Determine the [x, y] coordinate at the center of the cell enclosing the given text.  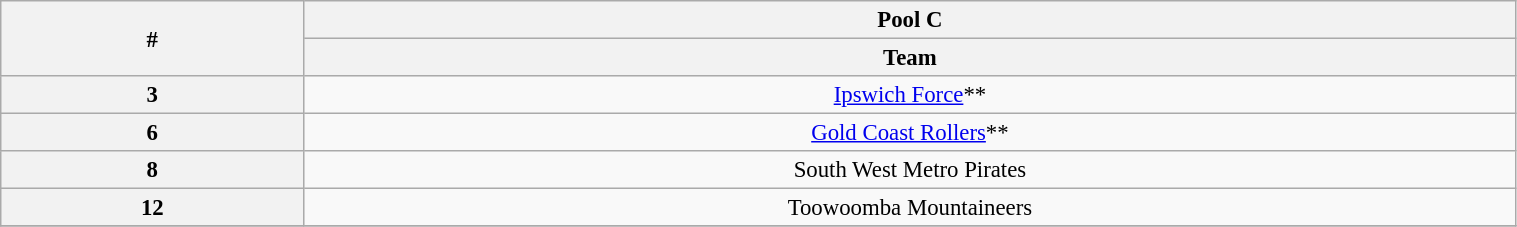
12 [152, 208]
Toowoomba Mountaineers [910, 208]
Gold Coast Rollers** [910, 133]
8 [152, 170]
Ipswich Force** [910, 95]
Pool C [910, 20]
6 [152, 133]
# [152, 38]
Team [910, 58]
3 [152, 95]
South West Metro Pirates [910, 170]
